Find where the given text appears and provide that cell's center as [x, y] coordinate. 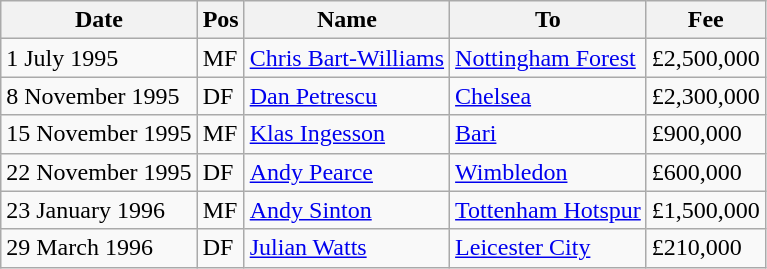
Pos [220, 20]
Andy Sinton [346, 210]
£2,300,000 [706, 96]
To [548, 20]
Leicester City [548, 248]
£600,000 [706, 172]
15 November 1995 [99, 134]
Fee [706, 20]
£1,500,000 [706, 210]
£210,000 [706, 248]
1 July 1995 [99, 58]
Klas Ingesson [346, 134]
23 January 1996 [99, 210]
Dan Petrescu [346, 96]
£900,000 [706, 134]
Chelsea [548, 96]
29 March 1996 [99, 248]
Name [346, 20]
8 November 1995 [99, 96]
Julian Watts [346, 248]
Bari [548, 134]
Date [99, 20]
Nottingham Forest [548, 58]
Tottenham Hotspur [548, 210]
22 November 1995 [99, 172]
Andy Pearce [346, 172]
£2,500,000 [706, 58]
Wimbledon [548, 172]
Chris Bart-Williams [346, 58]
